Determine the (X, Y) coordinate at the center of the cell enclosing the given text.  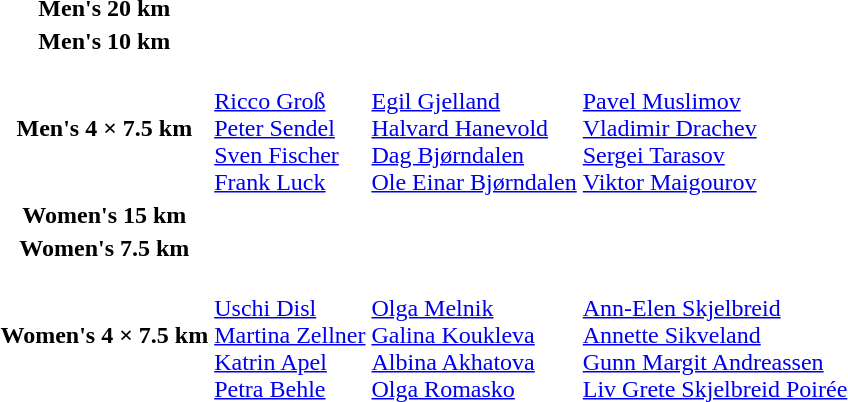
Ricco GroßPeter SendelSven FischerFrank Luck (290, 128)
Egil GjellandHalvard HanevoldDag BjørndalenOle Einar Bjørndalen (474, 128)
